Pinpoint the cell where the given text exists, returning its [X, Y] midpoint coordinate. 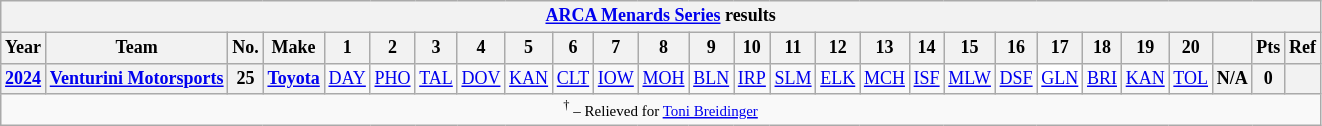
N/A [1232, 78]
Toyota [294, 78]
18 [1102, 48]
20 [1190, 48]
15 [970, 48]
PHO [392, 78]
IRP [752, 78]
10 [752, 48]
8 [664, 48]
9 [712, 48]
19 [1145, 48]
25 [246, 78]
0 [1268, 78]
4 [481, 48]
1 [347, 48]
MLW [970, 78]
6 [572, 48]
17 [1060, 48]
13 [885, 48]
Make [294, 48]
12 [838, 48]
IOW [616, 78]
SLM [793, 78]
Year [24, 48]
ARCA Menards Series results [661, 16]
ISF [926, 78]
BLN [712, 78]
3 [436, 48]
TOL [1190, 78]
MOH [664, 78]
Pts [1268, 48]
GLN [1060, 78]
CLT [572, 78]
16 [1016, 48]
TAL [436, 78]
BRI [1102, 78]
DSF [1016, 78]
2 [392, 48]
† – Relieved for Toni Breidinger [661, 110]
DAY [347, 78]
7 [616, 48]
Venturini Motorsports [136, 78]
Team [136, 48]
MCH [885, 78]
11 [793, 48]
Ref [1303, 48]
5 [529, 48]
14 [926, 48]
ELK [838, 78]
2024 [24, 78]
DOV [481, 78]
No. [246, 48]
